Extract the [x, y] coordinate from the center of the cell holding the provided text.  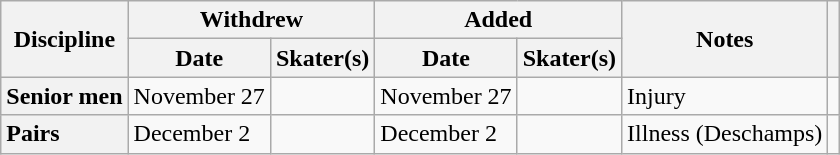
Illness (Deschamps) [725, 134]
Discipline [64, 39]
Injury [725, 96]
Withdrew [252, 20]
Notes [725, 39]
Senior men [64, 96]
Added [498, 20]
Pairs [64, 134]
